Scan for the cell matching the given text and deliver its (x, y) coordinate at center. 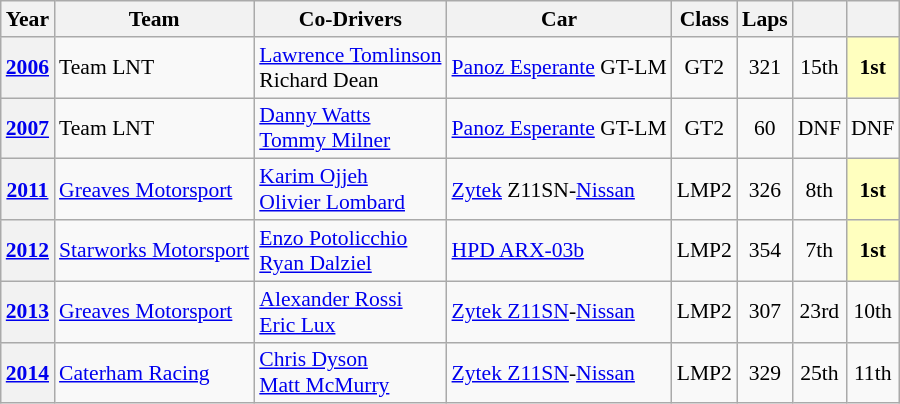
2012 (28, 250)
2011 (28, 190)
2013 (28, 312)
Enzo Potolicchio Ryan Dalziel (350, 250)
Karim Ojjeh Olivier Lombard (350, 190)
329 (765, 372)
307 (765, 312)
321 (765, 68)
2006 (28, 68)
7th (820, 250)
25th (820, 372)
Car (560, 19)
Danny Watts Tommy Milner (350, 128)
354 (765, 250)
2007 (28, 128)
Year (28, 19)
11th (872, 372)
Lawrence Tomlinson Richard Dean (350, 68)
2014 (28, 372)
23rd (820, 312)
10th (872, 312)
Team (154, 19)
Co-Drivers (350, 19)
Laps (765, 19)
326 (765, 190)
Alexander Rossi Eric Lux (350, 312)
Chris Dyson Matt McMurry (350, 372)
Starworks Motorsport (154, 250)
HPD ARX-03b (560, 250)
60 (765, 128)
Class (704, 19)
15th (820, 68)
8th (820, 190)
Caterham Racing (154, 372)
